Provide the [x, y] coordinate of the cell's center where the given text is located.  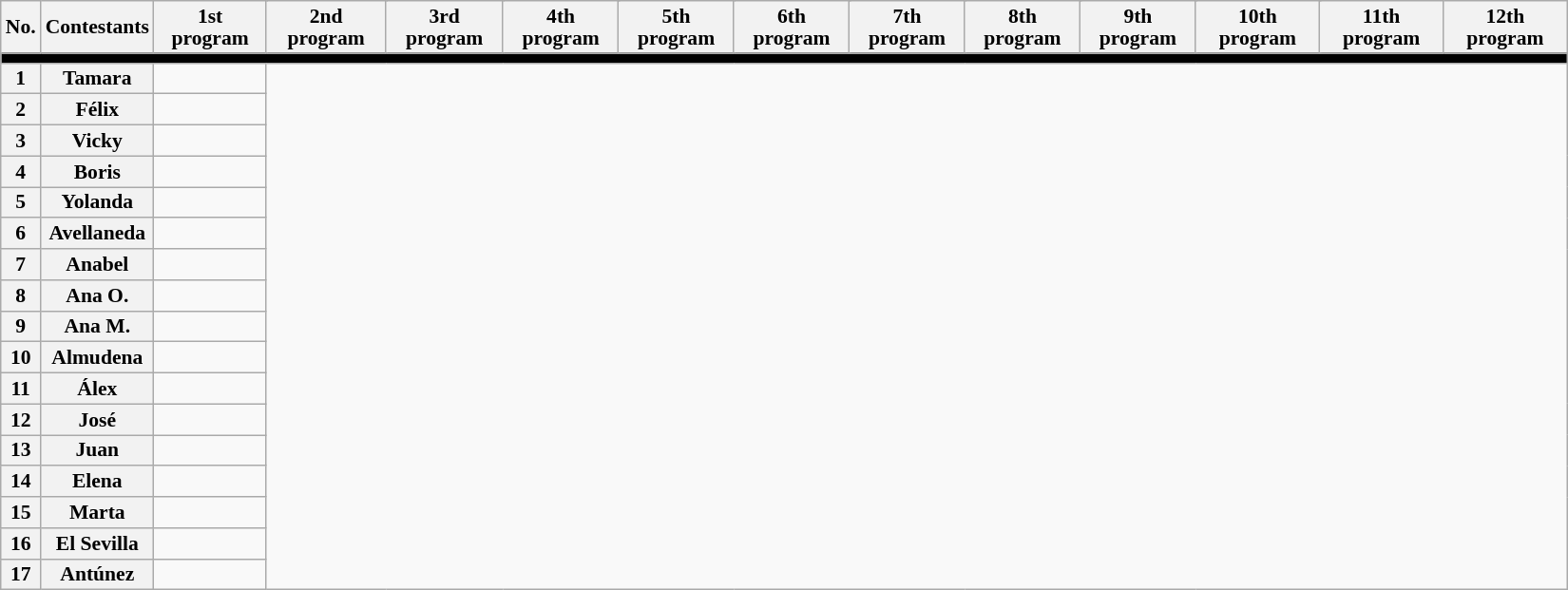
8th program [1023, 27]
13 [21, 450]
3rd program [445, 27]
1 [21, 78]
17 [21, 574]
Marta [97, 513]
José [97, 420]
6th program [791, 27]
Boris [97, 171]
12 [21, 420]
Elena [97, 483]
2nd program [326, 27]
Félix [97, 110]
Tamara [97, 78]
Ana M. [97, 327]
6 [21, 234]
1st program [210, 27]
10th program [1258, 27]
Vicky [97, 141]
10 [21, 357]
Ana O. [97, 296]
4 [21, 171]
11 [21, 390]
Almudena [97, 357]
15 [21, 513]
16 [21, 543]
4th program [561, 27]
Contestants [97, 27]
Yolanda [97, 203]
Avellaneda [97, 234]
8 [21, 296]
2 [21, 110]
3 [21, 141]
Anabel [97, 264]
Antúnez [97, 574]
7th program [907, 27]
No. [21, 27]
7 [21, 264]
Juan [97, 450]
Álex [97, 390]
9th program [1138, 27]
11th program [1382, 27]
12th program [1505, 27]
5 [21, 203]
El Sevilla [97, 543]
14 [21, 483]
5th program [677, 27]
9 [21, 327]
